Capture the cell that displays the provided text and extract its [X, Y] central coordinate. 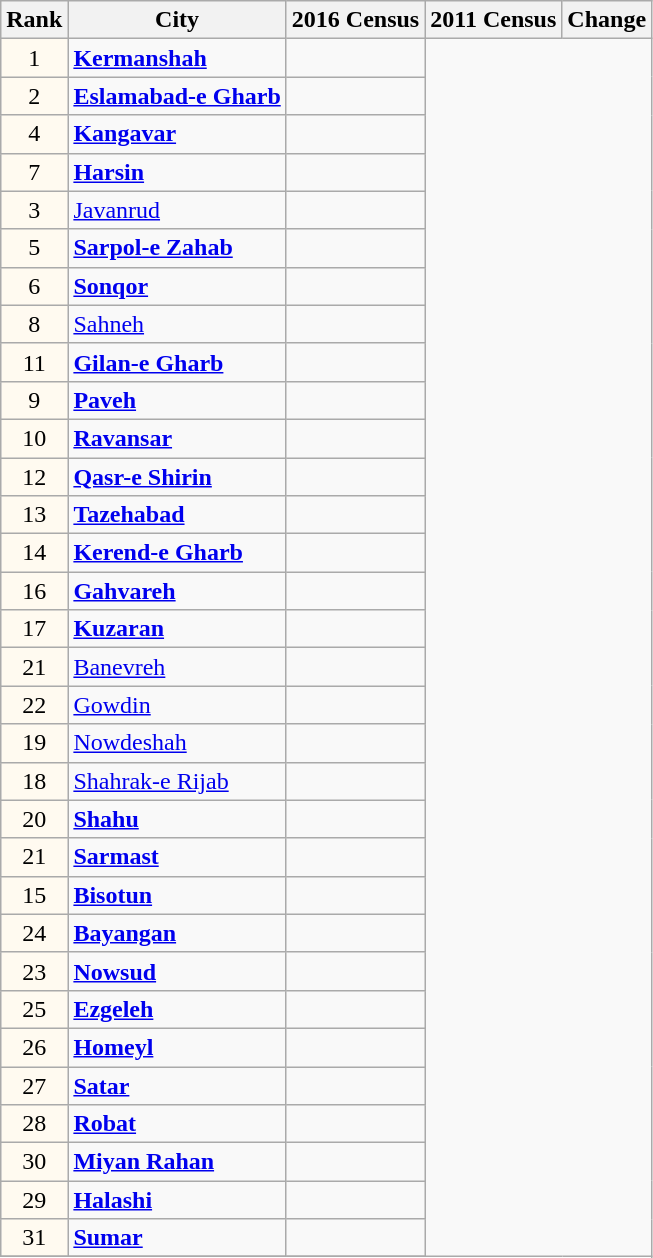
Eslamabad-e Gharb [177, 96]
Sahneh [177, 324]
28 [34, 1124]
14 [34, 553]
Bisotun [177, 895]
11 [34, 362]
15 [34, 895]
19 [34, 743]
1 [34, 58]
29 [34, 1200]
Miyan Rahan [177, 1162]
Gowdin [177, 705]
17 [34, 629]
Ezgeleh [177, 1009]
Gilan-e Gharb [177, 362]
Harsin [177, 172]
Homeyl [177, 1047]
10 [34, 438]
Robat [177, 1124]
Qasr-e Shirin [177, 477]
Ravansar [177, 438]
25 [34, 1009]
Kangavar [177, 134]
Satar [177, 1085]
13 [34, 515]
30 [34, 1162]
2016 Census [355, 20]
4 [34, 134]
Sonqor [177, 286]
Bayangan [177, 933]
Halashi [177, 1200]
Tazehabad [177, 515]
2011 Census [494, 20]
31 [34, 1238]
8 [34, 324]
3 [34, 210]
Paveh [177, 400]
12 [34, 477]
Nowdeshah [177, 743]
5 [34, 248]
Banevreh [177, 667]
24 [34, 933]
Sumar [177, 1238]
Kerend-e Gharb [177, 553]
16 [34, 591]
Shahu [177, 819]
City [177, 20]
Shahrak-e Rijab [177, 781]
26 [34, 1047]
27 [34, 1085]
Nowsud [177, 971]
6 [34, 286]
Sarmast [177, 857]
2 [34, 96]
Sarpol-e Zahab [177, 248]
Javanrud [177, 210]
Rank [34, 20]
20 [34, 819]
Gahvareh [177, 591]
9 [34, 400]
Kermanshah [177, 58]
23 [34, 971]
18 [34, 781]
Kuzaran [177, 629]
22 [34, 705]
Change [607, 20]
7 [34, 172]
